Locate the cell with the specified text and output its [x, y] center coordinate. 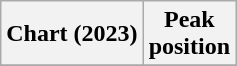
Chart (2023) [72, 34]
Peakposition [189, 34]
